Identify which cell holds the provided text, then report its (X, Y) central coordinate. 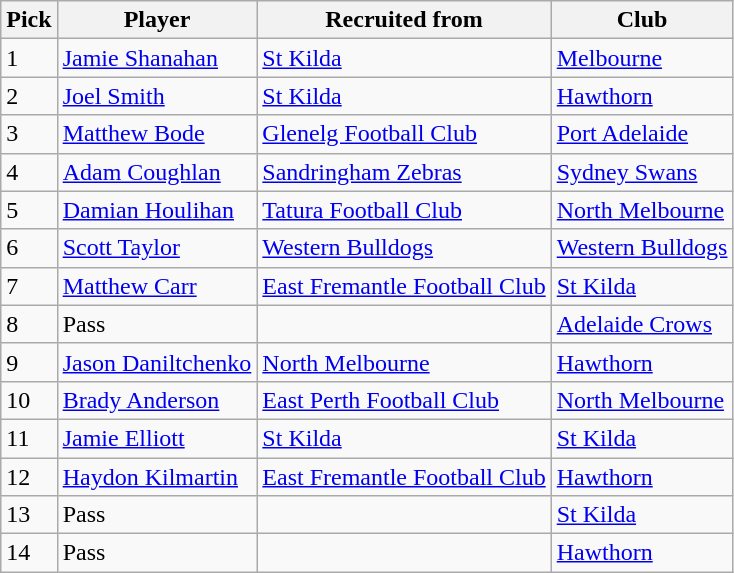
12 (29, 477)
Adelaide Crows (642, 324)
East Perth Football Club (404, 400)
Sandringham Zebras (404, 172)
Brady Anderson (157, 400)
10 (29, 400)
9 (29, 362)
Recruited from (404, 20)
Adam Coughlan (157, 172)
Port Adelaide (642, 134)
2 (29, 96)
Jamie Elliott (157, 438)
Damian Houlihan (157, 210)
4 (29, 172)
14 (29, 553)
6 (29, 248)
Club (642, 20)
8 (29, 324)
13 (29, 515)
Matthew Bode (157, 134)
Jamie Shanahan (157, 58)
11 (29, 438)
Melbourne (642, 58)
5 (29, 210)
Haydon Kilmartin (157, 477)
Jason Daniltchenko (157, 362)
Sydney Swans (642, 172)
Pick (29, 20)
Joel Smith (157, 96)
Glenelg Football Club (404, 134)
Player (157, 20)
3 (29, 134)
7 (29, 286)
Scott Taylor (157, 248)
Matthew Carr (157, 286)
1 (29, 58)
Tatura Football Club (404, 210)
